Locate the cell with the specified text and output its (x, y) center coordinate. 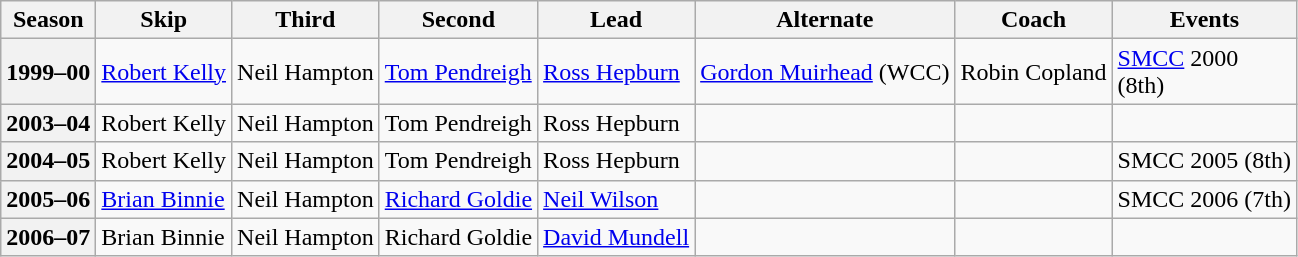
Events (1204, 20)
Coach (1034, 20)
SMCC 2006 (7th) (1204, 199)
Lead (616, 20)
Second (458, 20)
Skip (164, 20)
2003–04 (48, 123)
David Mundell (616, 237)
SMCC 2000 (8th) (1204, 72)
1999–00 (48, 72)
2006–07 (48, 237)
Season (48, 20)
2004–05 (48, 161)
Neil Wilson (616, 199)
Alternate (825, 20)
Robin Copland (1034, 72)
Third (306, 20)
2005–06 (48, 199)
SMCC 2005 (8th) (1204, 161)
Gordon Muirhead (WCC) (825, 72)
